Detect which cell encompasses the target text, then output its (X, Y) center coordinate. 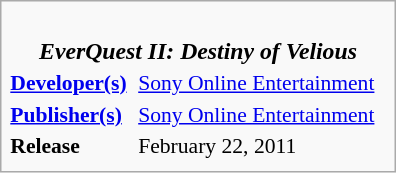
EverQuest II: Destiny of Velious (198, 38)
Developer(s) (72, 83)
February 22, 2011 (262, 146)
Publisher(s) (72, 114)
Release (72, 146)
